Determine the (x, y) coordinate at the center of the cell enclosing the given text.  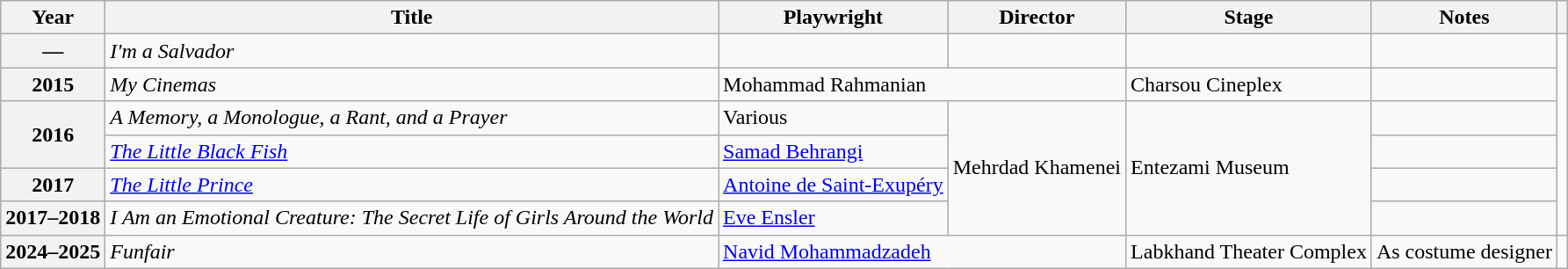
2015 (53, 84)
Various (834, 118)
Mehrdad Khamenei (1037, 168)
As costume designer (1463, 251)
Director (1037, 18)
2016 (53, 134)
2017 (53, 185)
The Little Black Fish (412, 151)
Navid Mohammadzadeh (922, 251)
Antoine de Saint-Exupéry (834, 185)
A Memory, a Monologue, a Rant, and a Prayer (412, 118)
Playwright (834, 18)
2024–2025 (53, 251)
Mohammad Rahmanian (922, 84)
— (53, 51)
Eve Ensler (834, 218)
I Am an Emotional Creature: The Secret Life of Girls Around the World (412, 218)
2017–2018 (53, 218)
My Cinemas (412, 84)
Labkhand Theater Complex (1249, 251)
Notes (1463, 18)
Title (412, 18)
Funfair (412, 251)
I'm a Salvador (412, 51)
Samad Behrangi (834, 151)
Stage (1249, 18)
Charsou Cineplex (1249, 84)
The Little Prince (412, 185)
Entezami Museum (1249, 168)
Year (53, 18)
